Find where the given text appears and provide that cell's center as [x, y] coordinate. 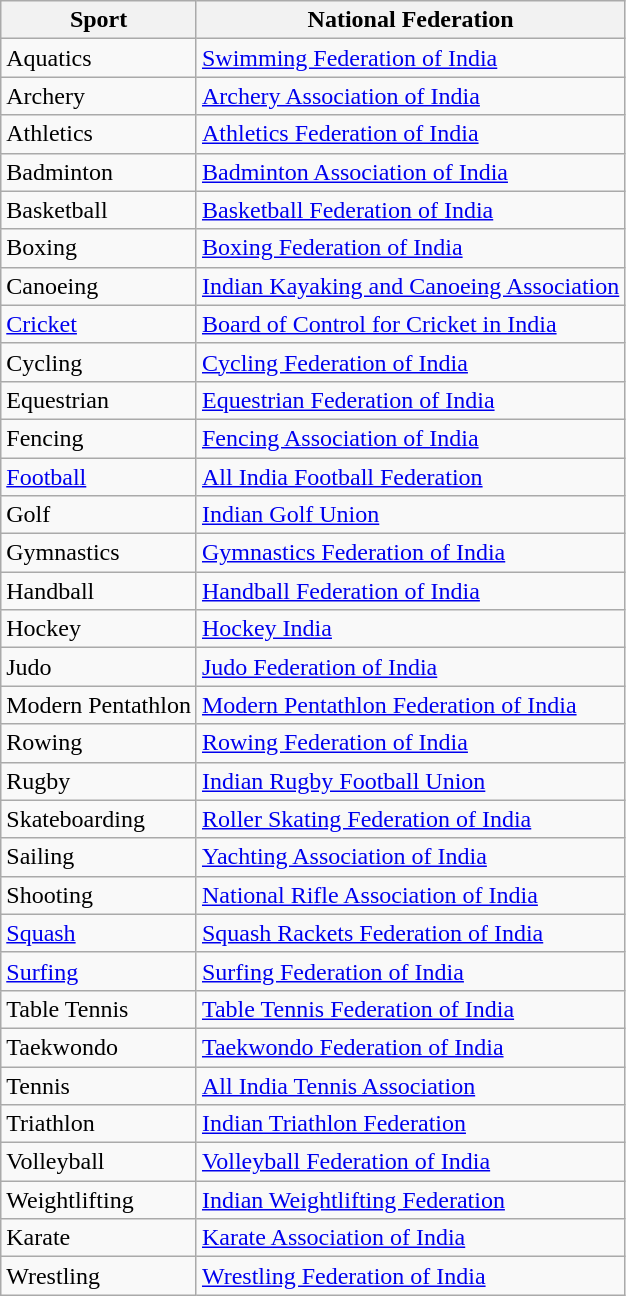
Indian Rugby Football Union [410, 781]
Basketball [99, 210]
Fencing Association of India [410, 438]
Handball Federation of India [410, 591]
Sport [99, 20]
Badminton Association of India [410, 172]
All India Football Federation [410, 477]
Cricket [99, 324]
Taekwondo [99, 1047]
Equestrian [99, 400]
Cycling Federation of India [410, 362]
Indian Kayaking and Canoeing Association [410, 286]
Squash Rackets Federation of India [410, 933]
Shooting [99, 895]
Cycling [99, 362]
Volleyball [99, 1162]
National Rifle Association of India [410, 895]
Aquatics [99, 58]
Volleyball Federation of India [410, 1162]
Squash [99, 933]
Surfing Federation of India [410, 971]
Surfing [99, 971]
Skateboarding [99, 819]
Equestrian Federation of India [410, 400]
National Federation [410, 20]
Indian Triathlon Federation [410, 1124]
Boxing [99, 248]
Modern Pentathlon [99, 705]
Boxing Federation of India [410, 248]
Archery Association of India [410, 96]
Triathlon [99, 1124]
All India Tennis Association [410, 1085]
Weightlifting [99, 1200]
Wrestling Federation of India [410, 1276]
Yachting Association of India [410, 857]
Table Tennis Federation of India [410, 1009]
Athletics [99, 134]
Judo Federation of India [410, 667]
Sailing [99, 857]
Hockey [99, 629]
Rugby [99, 781]
Fencing [99, 438]
Karate [99, 1238]
Karate Association of India [410, 1238]
Golf [99, 515]
Rowing [99, 743]
Gymnastics [99, 553]
Roller Skating Federation of India [410, 819]
Handball [99, 591]
Judo [99, 667]
Tennis [99, 1085]
Indian Weightlifting Federation [410, 1200]
Badminton [99, 172]
Taekwondo Federation of India [410, 1047]
Board of Control for Cricket in India [410, 324]
Athletics Federation of India [410, 134]
Basketball Federation of India [410, 210]
Archery [99, 96]
Indian Golf Union [410, 515]
Football [99, 477]
Wrestling [99, 1276]
Rowing Federation of India [410, 743]
Swimming Federation of India [410, 58]
Table Tennis [99, 1009]
Hockey India [410, 629]
Modern Pentathlon Federation of India [410, 705]
Canoeing [99, 286]
Gymnastics Federation of India [410, 553]
